Provide the [X, Y] coordinate of the cell's center where the given text is located.  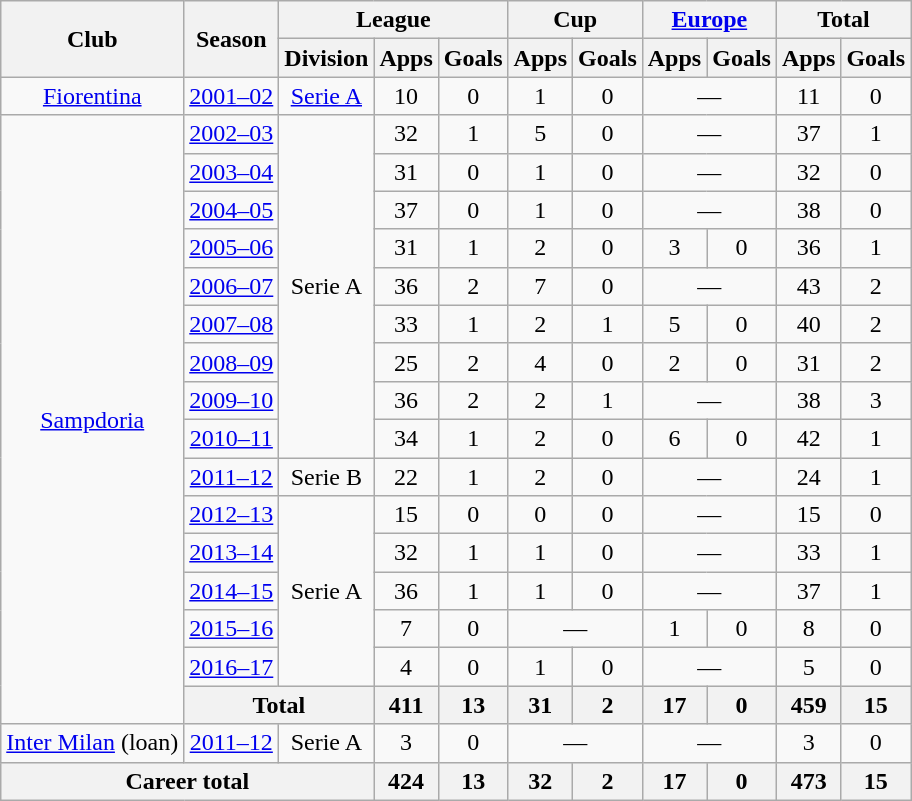
2006–07 [232, 286]
2005–06 [232, 248]
2002–03 [232, 134]
25 [406, 362]
Season [232, 39]
2007–08 [232, 324]
6 [674, 438]
2009–10 [232, 400]
42 [808, 438]
8 [808, 629]
Cup [575, 20]
League [394, 20]
40 [808, 324]
2015–16 [232, 629]
Career total [188, 781]
2016–17 [232, 667]
Europe [709, 20]
424 [406, 781]
Club [92, 39]
2013–14 [232, 553]
11 [808, 96]
Serie B [326, 477]
34 [406, 438]
43 [808, 286]
2010–11 [232, 438]
2012–13 [232, 515]
Inter Milan (loan) [92, 743]
Sampdoria [92, 420]
473 [808, 781]
2014–15 [232, 591]
10 [406, 96]
Division [326, 58]
2001–02 [232, 96]
Fiorentina [92, 96]
459 [808, 705]
2008–09 [232, 362]
411 [406, 705]
22 [406, 477]
2004–05 [232, 210]
2003–04 [232, 172]
24 [808, 477]
